Provide the (X, Y) coordinate of the cell's center where the given text is located.  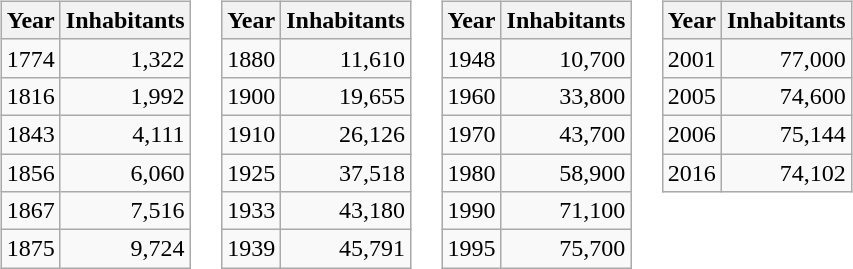
37,518 (346, 173)
1939 (252, 249)
43,700 (566, 134)
43,180 (346, 211)
1875 (30, 249)
1843 (30, 134)
2001 (692, 58)
1856 (30, 173)
19,655 (346, 96)
1900 (252, 96)
11,610 (346, 58)
45,791 (346, 249)
1933 (252, 211)
74,600 (786, 96)
1980 (472, 173)
7,516 (125, 211)
6,060 (125, 173)
1925 (252, 173)
74,102 (786, 173)
1970 (472, 134)
2006 (692, 134)
9,724 (125, 249)
1880 (252, 58)
1816 (30, 96)
4,111 (125, 134)
1774 (30, 58)
75,144 (786, 134)
1,992 (125, 96)
58,900 (566, 173)
77,000 (786, 58)
1948 (472, 58)
1910 (252, 134)
2016 (692, 173)
1995 (472, 249)
1,322 (125, 58)
26,126 (346, 134)
2005 (692, 96)
75,700 (566, 249)
1960 (472, 96)
1990 (472, 211)
71,100 (566, 211)
33,800 (566, 96)
1867 (30, 211)
10,700 (566, 58)
